From the cell containing the given text, extract its center point as [x, y] coordinate. 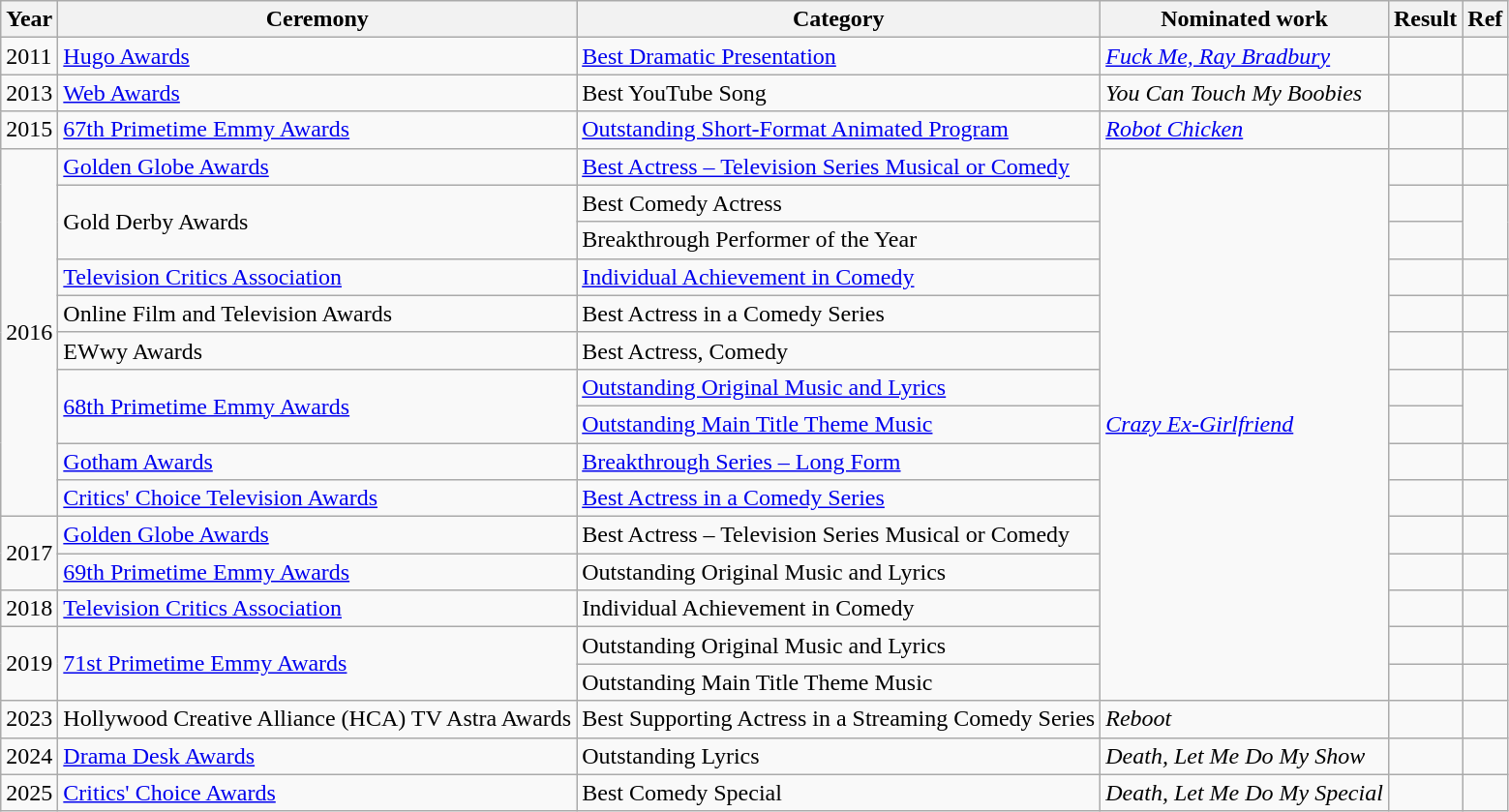
Gotham Awards [317, 462]
2016 [29, 333]
Death, Let Me Do My Special [1245, 793]
Outstanding Short-Format Animated Program [838, 130]
Hugo Awards [317, 56]
Best Supporting Actress in a Streaming Comedy Series [838, 719]
Breakthrough Series – Long Form [838, 462]
2024 [29, 756]
Best Dramatic Presentation [838, 56]
2015 [29, 130]
Robot Chicken [1245, 130]
Outstanding Lyrics [838, 756]
2025 [29, 793]
2019 [29, 664]
Ref [1485, 19]
71st Primetime Emmy Awards [317, 664]
You Can Touch My Boobies [1245, 93]
Best Comedy Actress [838, 203]
Ceremony [317, 19]
2023 [29, 719]
2017 [29, 554]
Drama Desk Awards [317, 756]
Critics' Choice Television Awards [317, 498]
Critics' Choice Awards [317, 793]
Fuck Me, Ray Bradbury [1245, 56]
Nominated work [1245, 19]
Best Actress, Comedy [838, 350]
Crazy Ex-Girlfriend [1245, 424]
68th Primetime Emmy Awards [317, 406]
Breakthrough Performer of the Year [838, 240]
Gold Derby Awards [317, 222]
2011 [29, 56]
Category [838, 19]
Online Film and Television Awards [317, 314]
Web Awards [317, 93]
EWwy Awards [317, 350]
Best YouTube Song [838, 93]
2018 [29, 609]
67th Primetime Emmy Awards [317, 130]
Best Comedy Special [838, 793]
Result [1425, 19]
Hollywood Creative Alliance (HCA) TV Astra Awards [317, 719]
Reboot [1245, 719]
Year [29, 19]
69th Primetime Emmy Awards [317, 572]
2013 [29, 93]
Death, Let Me Do My Show [1245, 756]
